Find where the given text appears and provide that cell's center as [x, y] coordinate. 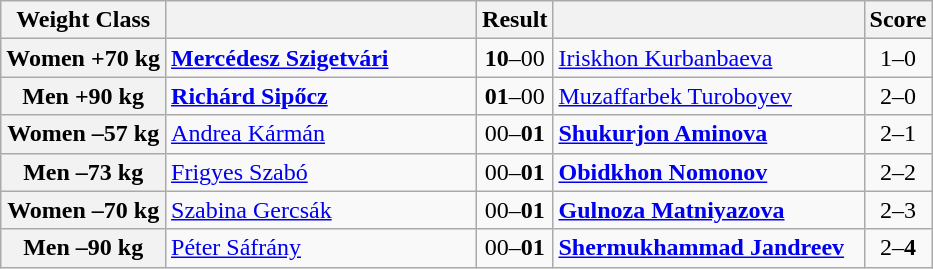
Andrea Kármán [322, 134]
Péter Sáfrány [322, 248]
Women +70 kg [84, 58]
Frigyes Szabó [322, 172]
Men –90 kg [84, 248]
Muzaffarbek Turoboyev [708, 96]
2–3 [898, 210]
Mercédesz Szigetvári [322, 58]
1–0 [898, 58]
Shukurjon Aminova [708, 134]
Score [898, 20]
Women –57 kg [84, 134]
Iriskhon Kurbanbaeva [708, 58]
Obidkhon Nomonov [708, 172]
Women –70 kg [84, 210]
Szabina Gercsák [322, 210]
Gulnoza Matniyazova [708, 210]
2–4 [898, 248]
01–00 [515, 96]
Men –73 kg [84, 172]
Shermukhammad Jandreev [708, 248]
10–00 [515, 58]
Result [515, 20]
2–0 [898, 96]
Weight Class [84, 20]
Men +90 kg [84, 96]
2–2 [898, 172]
Richárd Sipőcz [322, 96]
2–1 [898, 134]
